From the cell containing the given text, extract its center point as [x, y] coordinate. 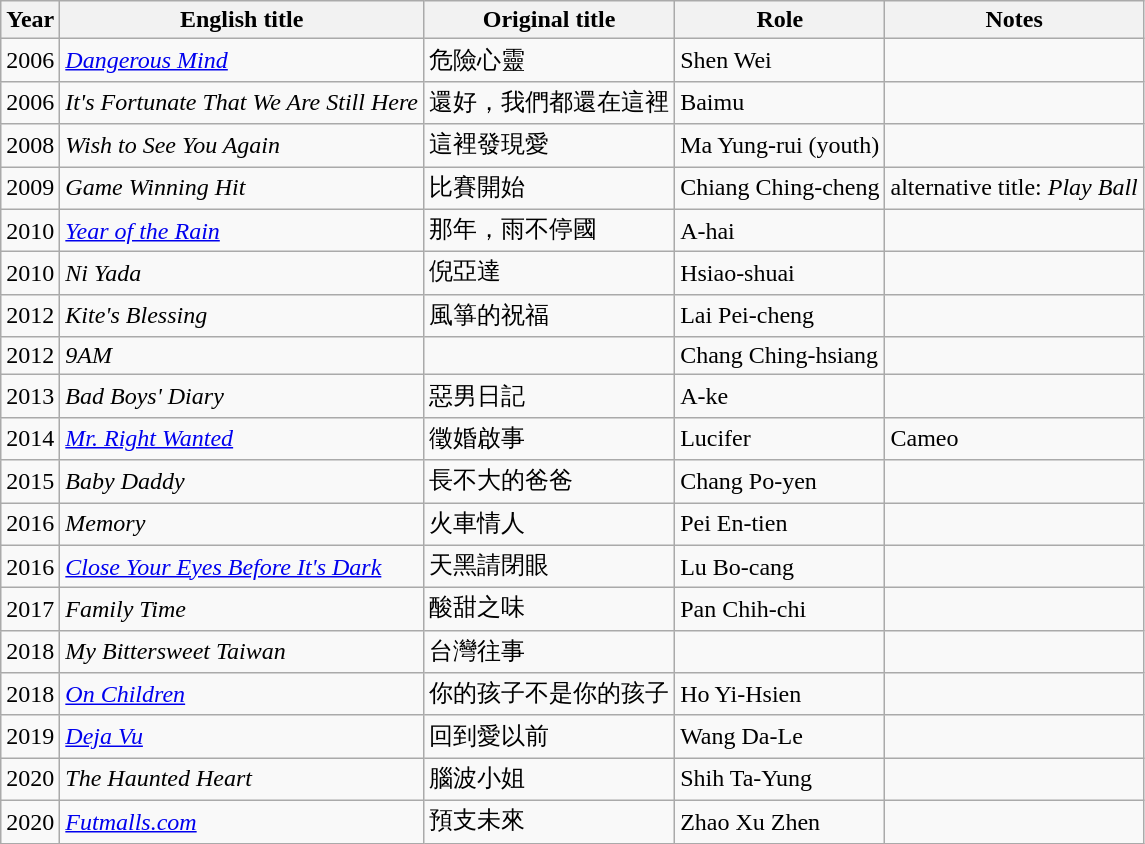
倪亞達 [550, 274]
你的孩子不是你的孩子 [550, 694]
Kite's Blessing [242, 316]
腦波小姐 [550, 780]
Bad Boys' Diary [242, 396]
2008 [30, 146]
Chang Po-yen [780, 482]
It's Fortunate That We Are Still Here [242, 102]
Wang Da-Le [780, 736]
Mr. Right Wanted [242, 438]
Baimu [780, 102]
Baby Daddy [242, 482]
Role [780, 20]
2019 [30, 736]
Pan Chih-chi [780, 610]
2015 [30, 482]
危險心靈 [550, 60]
台灣往事 [550, 652]
風箏的祝福 [550, 316]
Game Winning Hit [242, 188]
Shih Ta-Yung [780, 780]
Year of the Rain [242, 230]
預支未來 [550, 822]
Notes [1014, 20]
A-ke [780, 396]
Ni Yada [242, 274]
徵婚啟事 [550, 438]
2017 [30, 610]
Close Your Eyes Before It's Dark [242, 566]
天黑請閉眼 [550, 566]
比賽開始 [550, 188]
Lucifer [780, 438]
Futmalls.com [242, 822]
那年，雨不停國 [550, 230]
Chiang Ching-cheng [780, 188]
Memory [242, 524]
Hsiao-shuai [780, 274]
English title [242, 20]
Wish to See You Again [242, 146]
Deja Vu [242, 736]
Ho Yi-Hsien [780, 694]
My Bittersweet Taiwan [242, 652]
Lu Bo-cang [780, 566]
9AM [242, 356]
酸甜之味 [550, 610]
還好，我們都還在這裡 [550, 102]
Ma Yung-rui (youth) [780, 146]
A-hai [780, 230]
Year [30, 20]
惡男日記 [550, 396]
Shen Wei [780, 60]
2013 [30, 396]
Family Time [242, 610]
Lai Pei-cheng [780, 316]
回到愛以前 [550, 736]
Cameo [1014, 438]
Dangerous Mind [242, 60]
Original title [550, 20]
火車情人 [550, 524]
2009 [30, 188]
Zhao Xu Zhen [780, 822]
On Children [242, 694]
2014 [30, 438]
The Haunted Heart [242, 780]
這裡發現愛 [550, 146]
alternative title: Play Ball [1014, 188]
Chang Ching-hsiang [780, 356]
Pei En-tien [780, 524]
長不大的爸爸 [550, 482]
